Search for the cell housing the specified text and yield its [x, y] center coordinate. 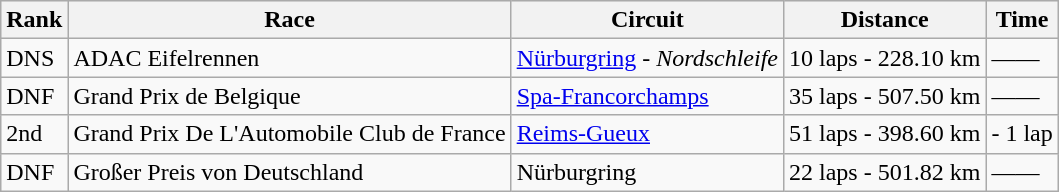
Spa-Francorchamps [647, 96]
Grand Prix De L'Automobile Club de France [290, 134]
Reims-Gueux [647, 134]
ADAC Eifelrennen [290, 58]
Nürburgring [647, 172]
51 laps - 398.60 km [885, 134]
Rank [34, 20]
Race [290, 20]
Time [1022, 20]
Circuit [647, 20]
Nürburgring - Nordschleife [647, 58]
Distance [885, 20]
DNS [34, 58]
10 laps - 228.10 km [885, 58]
- 1 lap [1022, 134]
Großer Preis von Deutschland [290, 172]
22 laps - 501.82 km [885, 172]
35 laps - 507.50 km [885, 96]
2nd [34, 134]
Grand Prix de Belgique [290, 96]
